Scan for the cell matching the given text and deliver its [x, y] coordinate at center. 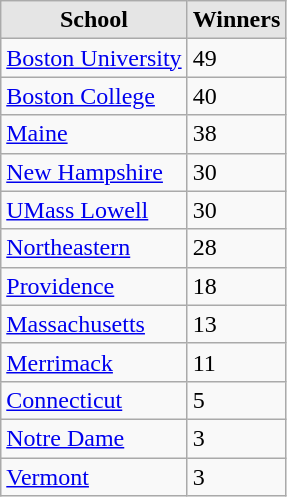
38 [236, 134]
49 [236, 58]
Boston College [94, 96]
11 [236, 362]
School [94, 20]
UMass Lowell [94, 210]
New Hampshire [94, 172]
Merrimack [94, 362]
Winners [236, 20]
Boston University [94, 58]
28 [236, 248]
Notre Dame [94, 438]
13 [236, 324]
Connecticut [94, 400]
18 [236, 286]
Providence [94, 286]
Maine [94, 134]
5 [236, 400]
Vermont [94, 477]
40 [236, 96]
Massachusetts [94, 324]
Northeastern [94, 248]
